Return [X, Y] of the center of cell containing provided text 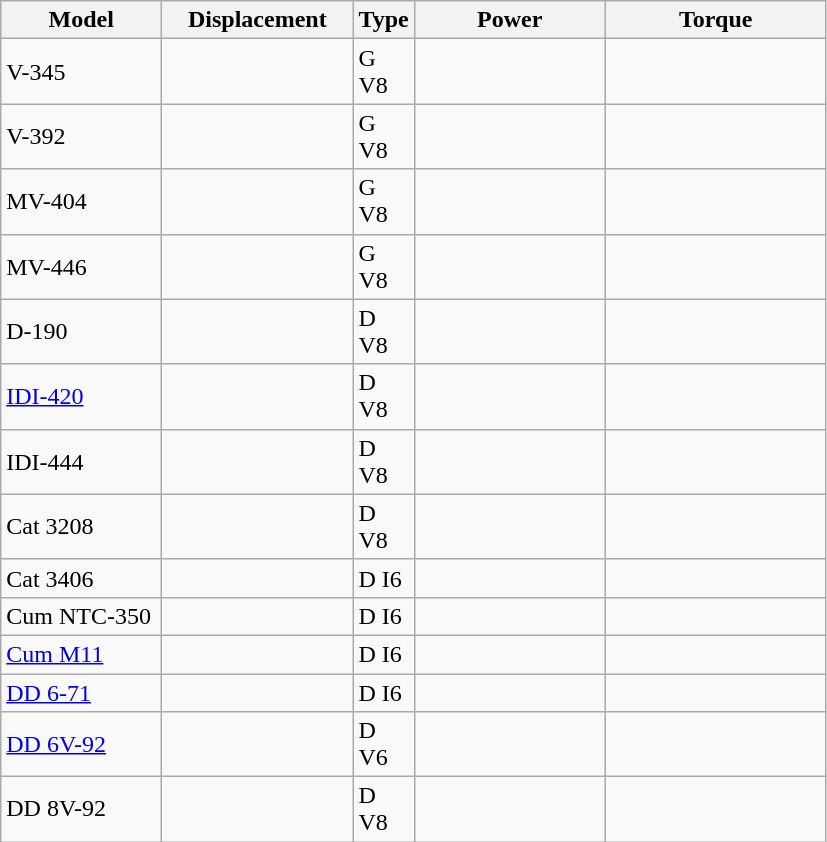
DD 8V-92 [82, 810]
Type [384, 20]
Cum M11 [82, 654]
V-392 [82, 136]
Model [82, 20]
DD 6V-92 [82, 744]
D-190 [82, 332]
MV-446 [82, 266]
D V6 [384, 744]
Displacement [258, 20]
Power [510, 20]
DD 6-71 [82, 693]
IDI-420 [82, 396]
IDI-444 [82, 462]
MV-404 [82, 202]
V-345 [82, 72]
Cat 3208 [82, 526]
Cum NTC-350 [82, 616]
Cat 3406 [82, 578]
Torque [716, 20]
